Capture the cell that displays the provided text and extract its (x, y) central coordinate. 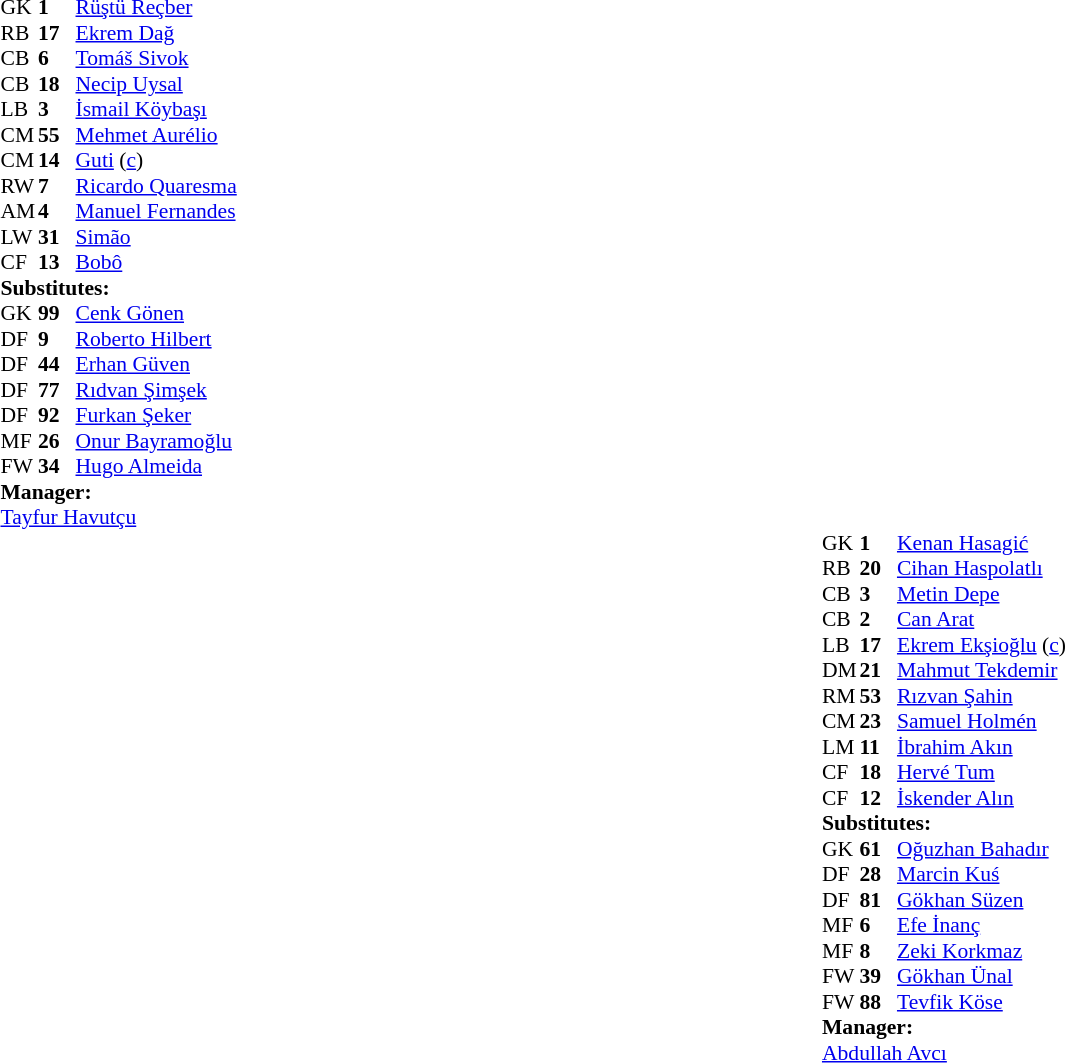
21 (878, 671)
Furkan Şeker (156, 415)
Mehmet Aurélio (156, 135)
99 (57, 313)
AM (19, 211)
44 (57, 365)
Onur Bayramoğlu (156, 441)
Hugo Almeida (156, 467)
LW (19, 237)
26 (57, 441)
Ekrem Dağ (156, 33)
LM (841, 747)
Tayfur Havutçu (118, 517)
39 (878, 977)
13 (57, 263)
4 (57, 211)
Ricardo Quaresma (156, 186)
77 (57, 390)
Guti (c) (156, 161)
88 (878, 1002)
2 (878, 619)
14 (57, 161)
34 (57, 467)
8 (878, 951)
Rıdvan Şimşek (156, 390)
Tomáš Sivok (156, 59)
61 (878, 849)
Substitutes: (118, 288)
Cenk Gönen (156, 313)
DM (841, 671)
Manuel Fernandes (156, 211)
RW (19, 186)
28 (878, 875)
Roberto Hilbert (156, 339)
9 (57, 339)
12 (878, 798)
RM (841, 696)
11 (878, 747)
23 (878, 721)
53 (878, 696)
55 (57, 135)
İsmail Köybaşı (156, 109)
92 (57, 415)
Bobô (156, 263)
1 (878, 543)
7 (57, 186)
81 (878, 900)
31 (57, 237)
20 (878, 569)
Erhan Güven (156, 365)
Necip Uysal (156, 84)
Simão (156, 237)
Manager: (118, 492)
